Pinpoint the cell where the given text exists, returning its (X, Y) midpoint coordinate. 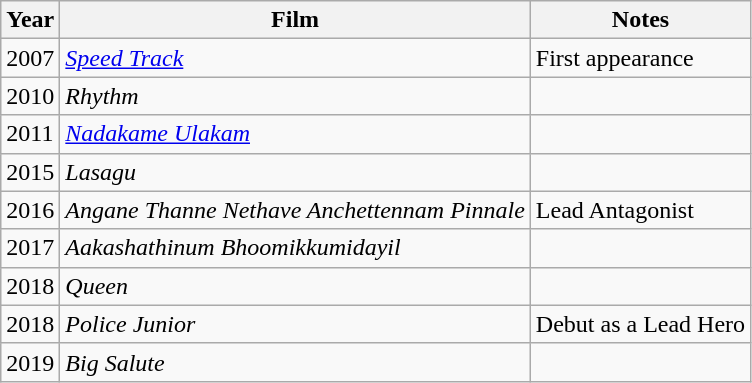
Nadakame Ulakam (296, 134)
Angane Thanne Nethave Anchettennam Pinnale (296, 210)
Police Junior (296, 324)
Queen (296, 286)
2007 (30, 58)
Year (30, 20)
First appearance (640, 58)
Film (296, 20)
Speed Track (296, 58)
2019 (30, 362)
Notes (640, 20)
Debut as a Lead Hero (640, 324)
2016 (30, 210)
Lead Antagonist (640, 210)
Aakashathinum Bhoomikkumidayil (296, 248)
Rhythm (296, 96)
2017 (30, 248)
2015 (30, 172)
2011 (30, 134)
2010 (30, 96)
Big Salute (296, 362)
Lasagu (296, 172)
